Capture the cell that displays the provided text and extract its (x, y) central coordinate. 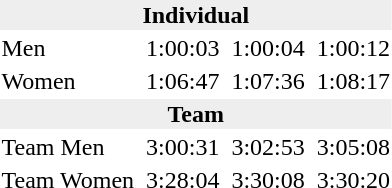
1:00:04 (268, 48)
1:00:12 (353, 48)
3:05:08 (353, 147)
Women (68, 81)
3:02:53 (268, 147)
1:06:47 (183, 81)
1:08:17 (353, 81)
Individual (196, 15)
1:00:03 (183, 48)
Men (68, 48)
Team (196, 114)
3:00:31 (183, 147)
1:07:36 (268, 81)
Team Men (68, 147)
